Return the (x, y) coordinate for the center point of the cell that contains the specified text.  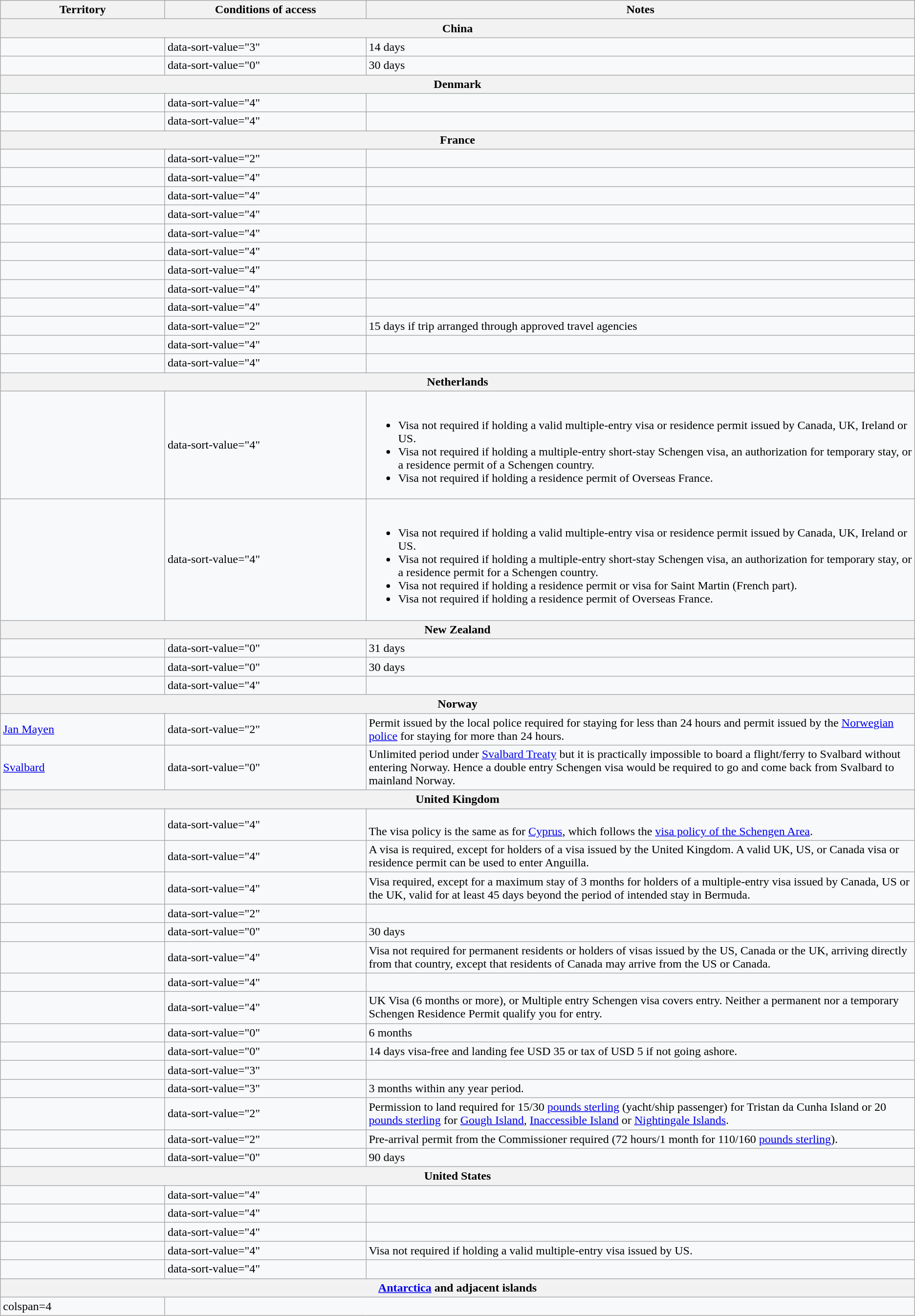
Notes (640, 10)
Conditions of access (265, 10)
Denmark (457, 84)
Jan Mayen (83, 729)
Antarctica and adjacent islands (457, 1288)
Norway (457, 704)
15 days if trip arranged through approved travel agencies (640, 326)
14 days (640, 47)
France (457, 140)
Visa not required if holding a valid multiple-entry visa issued by US. (640, 1251)
31 days (640, 648)
Svalbard (83, 768)
United States (457, 1176)
China (457, 28)
6 months (640, 1033)
Pre-arrival permit from the Commissioner required (72 hours/1 month for 110/160 pounds sterling). (640, 1139)
90 days (640, 1158)
Territory (83, 10)
United Kingdom (457, 799)
The visa policy is the same as for Cyprus, which follows the visa policy of the Schengen Area. (640, 825)
3 months within any year period. (640, 1088)
14 days visa-free and landing fee USD 35 or tax of USD 5 if not going ashore. (640, 1051)
New Zealand (457, 629)
colspan=4 (83, 1306)
Netherlands (457, 382)
